Identify which cell holds the provided text, then report its (X, Y) central coordinate. 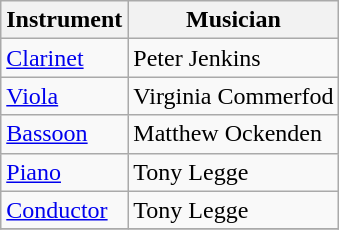
Musician (234, 20)
Matthew Ockenden (234, 134)
Virginia Commerfod (234, 96)
Clarinet (64, 58)
Bassoon (64, 134)
Instrument (64, 20)
Peter Jenkins (234, 58)
Conductor (64, 210)
Piano (64, 172)
Viola (64, 96)
